For the text-containing cell, return its midpoint in (x, y) coordinate format. 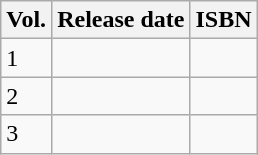
Release date (121, 20)
2 (26, 96)
ISBN (224, 20)
1 (26, 58)
3 (26, 134)
Vol. (26, 20)
